Find where the given text appears and provide that cell's center as [x, y] coordinate. 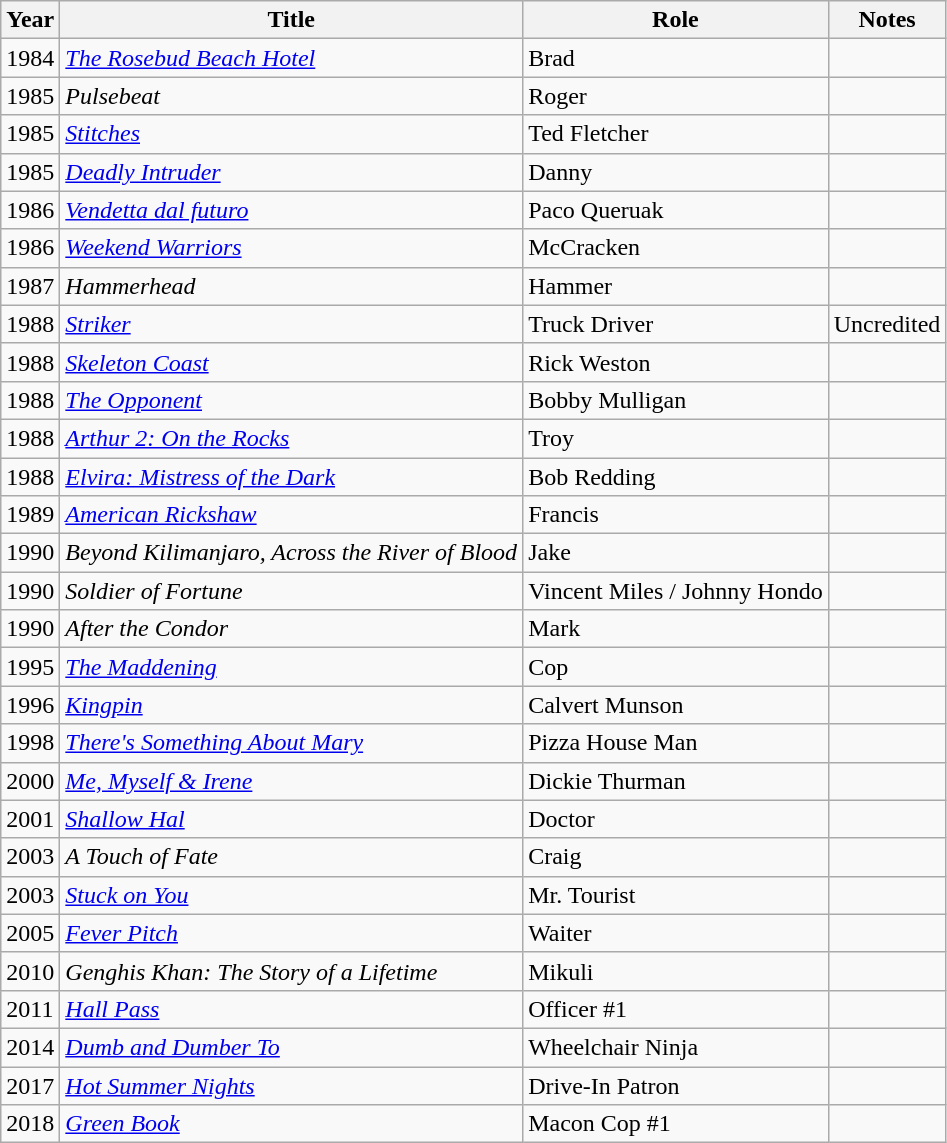
Weekend Warriors [292, 248]
Hammerhead [292, 286]
Truck Driver [676, 324]
Bob Redding [676, 477]
Officer #1 [676, 1009]
Shallow Hal [292, 819]
2001 [30, 819]
1984 [30, 58]
Macon Cop #1 [676, 1124]
Ted Fletcher [676, 134]
Soldier of Fortune [292, 591]
2010 [30, 971]
Waiter [676, 933]
Hot Summer Nights [292, 1085]
2000 [30, 781]
Dumb and Dumber To [292, 1047]
Calvert Munson [676, 705]
Deadly Intruder [292, 172]
McCracken [676, 248]
Hall Pass [292, 1009]
Bobby Mulligan [676, 400]
Stuck on You [292, 895]
Beyond Kilimanjaro, Across the River of Blood [292, 553]
2014 [30, 1047]
Craig [676, 857]
Francis [676, 515]
Cop [676, 667]
After the Condor [292, 629]
Brad [676, 58]
The Opponent [292, 400]
Danny [676, 172]
Paco Queruak [676, 210]
Mikuli [676, 971]
1998 [30, 743]
Uncredited [887, 324]
2011 [30, 1009]
Mark [676, 629]
Me, Myself & Irene [292, 781]
Fever Pitch [292, 933]
1989 [30, 515]
Doctor [676, 819]
The Maddening [292, 667]
Hammer [676, 286]
Title [292, 20]
Kingpin [292, 705]
2018 [30, 1124]
Year [30, 20]
Vincent Miles / Johnny Hondo [676, 591]
American Rickshaw [292, 515]
Arthur 2: On the Rocks [292, 438]
Pulsebeat [292, 96]
Genghis Khan: The Story of a Lifetime [292, 971]
Role [676, 20]
Notes [887, 20]
2005 [30, 933]
Rick Weston [676, 362]
2017 [30, 1085]
Pizza House Man [676, 743]
A Touch of Fate [292, 857]
1987 [30, 286]
Skeleton Coast [292, 362]
There's Something About Mary [292, 743]
Stitches [292, 134]
Jake [676, 553]
Dickie Thurman [676, 781]
Elvira: Mistress of the Dark [292, 477]
Wheelchair Ninja [676, 1047]
Vendetta dal futuro [292, 210]
The Rosebud Beach Hotel [292, 58]
Mr. Tourist [676, 895]
Roger [676, 96]
Drive-In Patron [676, 1085]
1995 [30, 667]
Green Book [292, 1124]
Troy [676, 438]
1996 [30, 705]
Striker [292, 324]
